Determine the (x, y) coordinate at the center of the cell enclosing the given text.  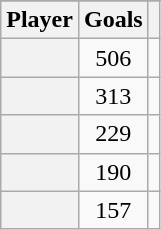
Goals (113, 20)
229 (113, 134)
506 (113, 58)
Player (40, 20)
157 (113, 210)
190 (113, 172)
313 (113, 96)
